Determine the (X, Y) coordinate at the center of the cell enclosing the given text.  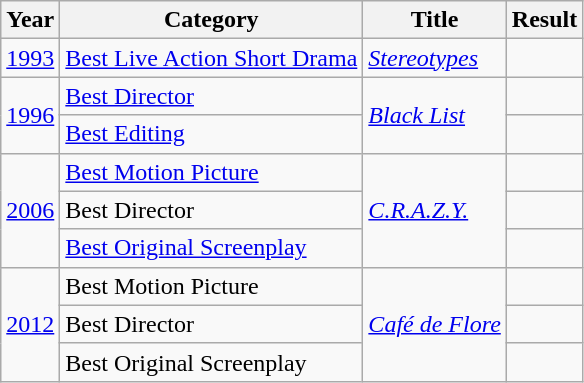
1996 (30, 115)
Year (30, 20)
C.R.A.Z.Y. (434, 210)
Café de Flore (434, 324)
Category (212, 20)
Result (544, 20)
2012 (30, 324)
Black List (434, 115)
2006 (30, 210)
Best Editing (212, 134)
Best Live Action Short Drama (212, 58)
1993 (30, 58)
Title (434, 20)
Stereotypes (434, 58)
